Detect which cell encompasses the target text, then output its [x, y] center coordinate. 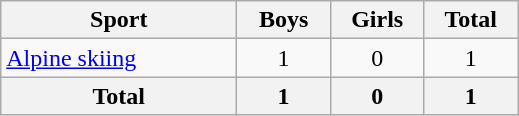
Alpine skiing [119, 58]
Girls [377, 20]
Sport [119, 20]
Boys [284, 20]
